Output the (x, y) coordinate of the center of the cell containing the given text.  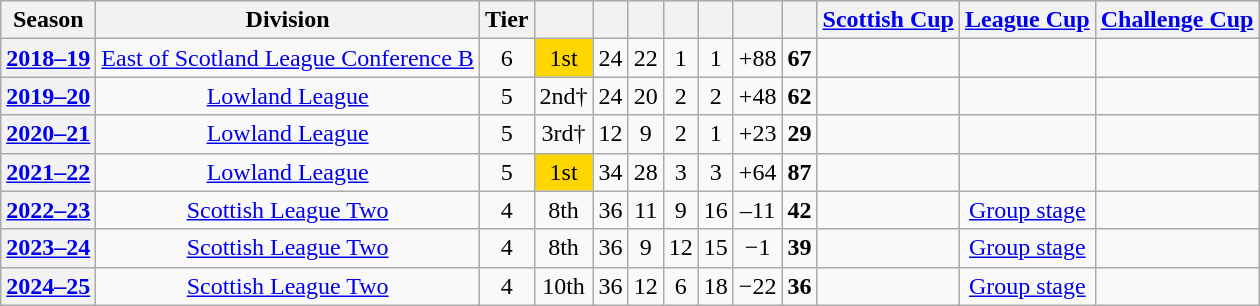
2022–23 (48, 210)
East of Scotland League Conference B (288, 58)
3rd† (564, 134)
Division (288, 20)
Challenge Cup (1177, 20)
−1 (758, 248)
2018–19 (48, 58)
28 (646, 172)
+64 (758, 172)
Tier (506, 20)
87 (800, 172)
2023–24 (48, 248)
League Cup (1027, 20)
34 (610, 172)
2021–22 (48, 172)
+88 (758, 58)
18 (716, 286)
2nd† (564, 96)
Scottish Cup (888, 20)
–11 (758, 210)
62 (800, 96)
11 (646, 210)
2020–21 (48, 134)
15 (716, 248)
42 (800, 210)
Season (48, 20)
+48 (758, 96)
20 (646, 96)
2024–25 (48, 286)
29 (800, 134)
−22 (758, 286)
16 (716, 210)
67 (800, 58)
+23 (758, 134)
39 (800, 248)
22 (646, 58)
2019–20 (48, 96)
10th (564, 286)
